From the cell containing the given text, extract its center point as (X, Y) coordinate. 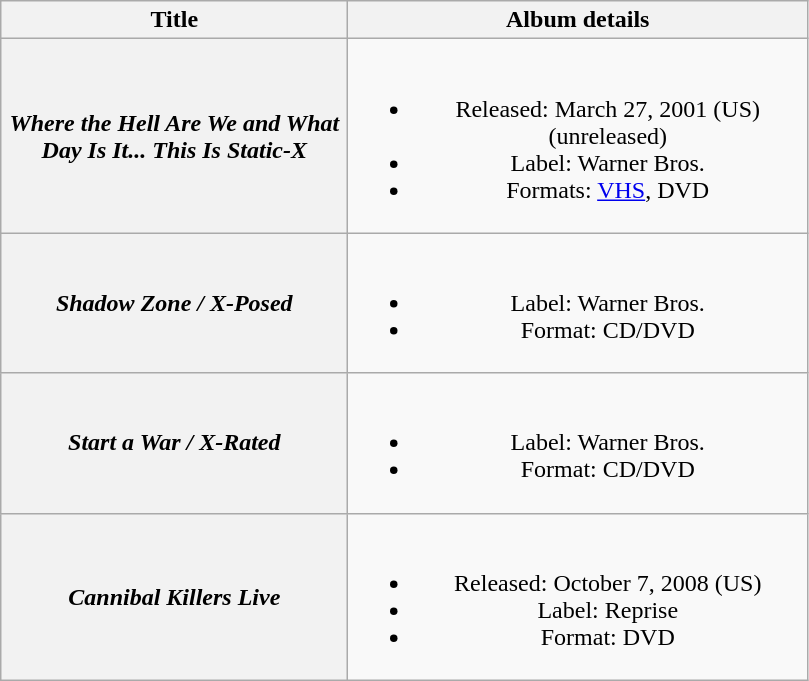
Album details (578, 20)
Start a War / X-Rated (174, 443)
Title (174, 20)
Cannibal Killers Live (174, 596)
Released: March 27, 2001 (US) (unreleased)Label: Warner Bros.Formats: VHS, DVD (578, 136)
Shadow Zone / X-Posed (174, 303)
Released: October 7, 2008 (US)Label: RepriseFormat: DVD (578, 596)
Where the Hell Are We and What Day Is It... This Is Static-X (174, 136)
